Capture the cell that displays the provided text and extract its [X, Y] central coordinate. 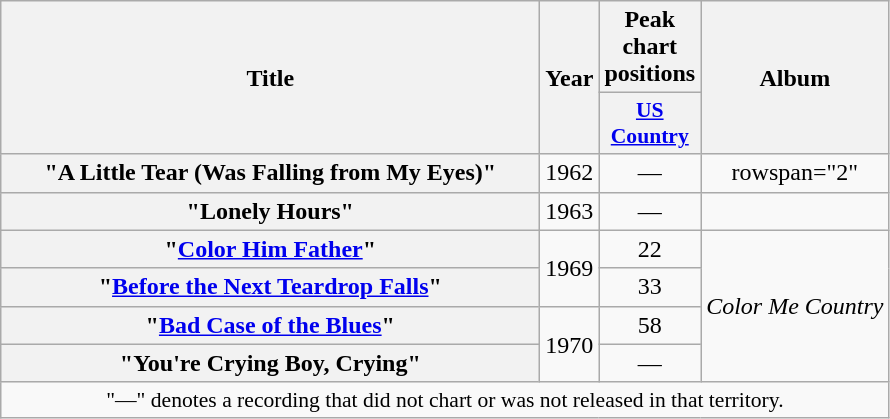
"Bad Case of the Blues" [270, 325]
"—" denotes a recording that did not chart or was not released in that territory. [445, 400]
Album [795, 78]
"You're Crying Boy, Crying" [270, 363]
Color Me Country [795, 306]
1963 [570, 211]
USCountry [650, 124]
1970 [570, 344]
"Before the Next Teardrop Falls" [270, 287]
33 [650, 287]
Title [270, 78]
Peak chart positions [650, 47]
Year [570, 78]
"A Little Tear (Was Falling from My Eyes)" [270, 173]
22 [650, 249]
1969 [570, 268]
58 [650, 325]
"Color Him Father" [270, 249]
"Lonely Hours" [270, 211]
1962 [570, 173]
rowspan="2" [795, 173]
